Return [X, Y] of the center of cell containing provided text 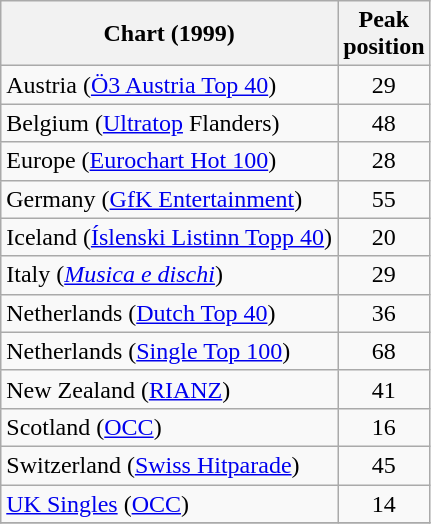
Netherlands (Single Top 100) [170, 351]
Italy (Musica e dischi) [170, 275]
UK Singles (OCC) [170, 503]
Iceland (Íslenski Listinn Topp 40) [170, 237]
Europe (Eurochart Hot 100) [170, 161]
28 [384, 161]
New Zealand (RIANZ) [170, 389]
55 [384, 199]
14 [384, 503]
Scotland (OCC) [170, 427]
Chart (1999) [170, 34]
41 [384, 389]
68 [384, 351]
16 [384, 427]
48 [384, 123]
36 [384, 313]
Austria (Ö3 Austria Top 40) [170, 85]
20 [384, 237]
Switzerland (Swiss Hitparade) [170, 465]
Belgium (Ultratop Flanders) [170, 123]
Germany (GfK Entertainment) [170, 199]
Peakposition [384, 34]
45 [384, 465]
Netherlands (Dutch Top 40) [170, 313]
